Return the (x, y) coordinate for the center point of the cell that contains the specified text.  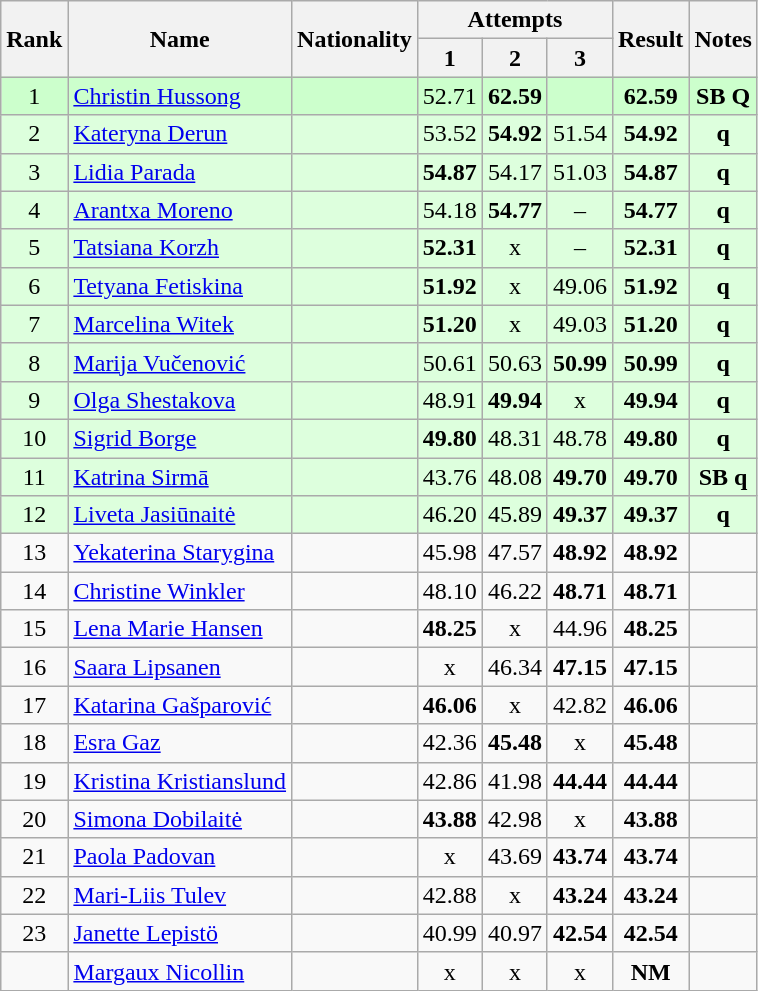
Notes (723, 39)
19 (34, 781)
Olga Shestakova (180, 400)
42.98 (514, 819)
53.52 (450, 134)
Katrina Sirmā (180, 477)
Liveta Jasiūnaitė (180, 515)
SB Q (723, 96)
16 (34, 667)
42.82 (580, 705)
42.36 (450, 743)
40.97 (514, 933)
Sigrid Borge (180, 438)
Kateryna Derun (180, 134)
Marcelina Witek (180, 324)
54.18 (450, 210)
18 (34, 743)
50.61 (450, 362)
7 (34, 324)
Esra Gaz (180, 743)
Mari-Liis Tulev (180, 895)
Christin Hussong (180, 96)
48.10 (450, 591)
40.99 (450, 933)
4 (34, 210)
Result (650, 39)
43.76 (450, 477)
17 (34, 705)
Kristina Kristianslund (180, 781)
6 (34, 286)
48.91 (450, 400)
Lena Marie Hansen (180, 629)
45.89 (514, 515)
8 (34, 362)
Paola Padovan (180, 857)
44.96 (580, 629)
52.71 (450, 96)
41.98 (514, 781)
51.54 (580, 134)
Christine Winkler (180, 591)
48.08 (514, 477)
Rank (34, 39)
46.20 (450, 515)
Name (180, 39)
5 (34, 248)
Lidia Parada (180, 172)
Margaux Nicollin (180, 971)
13 (34, 553)
42.86 (450, 781)
49.03 (580, 324)
23 (34, 933)
NM (650, 971)
Saara Lipsanen (180, 667)
20 (34, 819)
11 (34, 477)
49.06 (580, 286)
12 (34, 515)
14 (34, 591)
Attempts (514, 20)
Katarina Gašparović (180, 705)
Yekaterina Starygina (180, 553)
15 (34, 629)
Marija Vučenović (180, 362)
Arantxa Moreno (180, 210)
54.17 (514, 172)
10 (34, 438)
Nationality (355, 39)
48.78 (580, 438)
Tatsiana Korzh (180, 248)
51.03 (580, 172)
46.22 (514, 591)
46.34 (514, 667)
50.63 (514, 362)
Tetyana Fetiskina (180, 286)
Janette Lepistö (180, 933)
42.88 (450, 895)
48.31 (514, 438)
21 (34, 857)
45.98 (450, 553)
SB q (723, 477)
47.57 (514, 553)
22 (34, 895)
43.69 (514, 857)
9 (34, 400)
Simona Dobilaitė (180, 819)
